Return the [x, y] coordinate for the center point of the cell that contains the specified text.  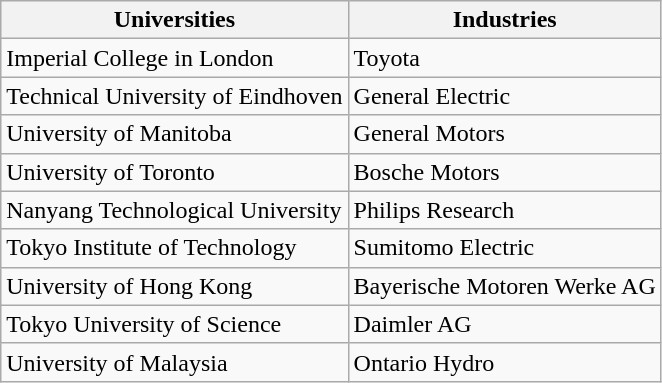
General Motors [504, 134]
Nanyang Technological University [174, 210]
Universities [174, 20]
General Electric [504, 96]
Bosche Motors [504, 172]
Daimler AG [504, 324]
Technical University of Eindhoven [174, 96]
University of Manitoba [174, 134]
Tokyo Institute of Technology [174, 248]
Ontario Hydro [504, 362]
Bayerische Motoren Werke AG [504, 286]
University of Malaysia [174, 362]
Philips Research [504, 210]
Toyota [504, 58]
University of Hong Kong [174, 286]
Industries [504, 20]
Tokyo University of Science [174, 324]
Imperial College in London [174, 58]
Sumitomo Electric [504, 248]
University of Toronto [174, 172]
